From the cell containing the given text, extract its center point as [X, Y] coordinate. 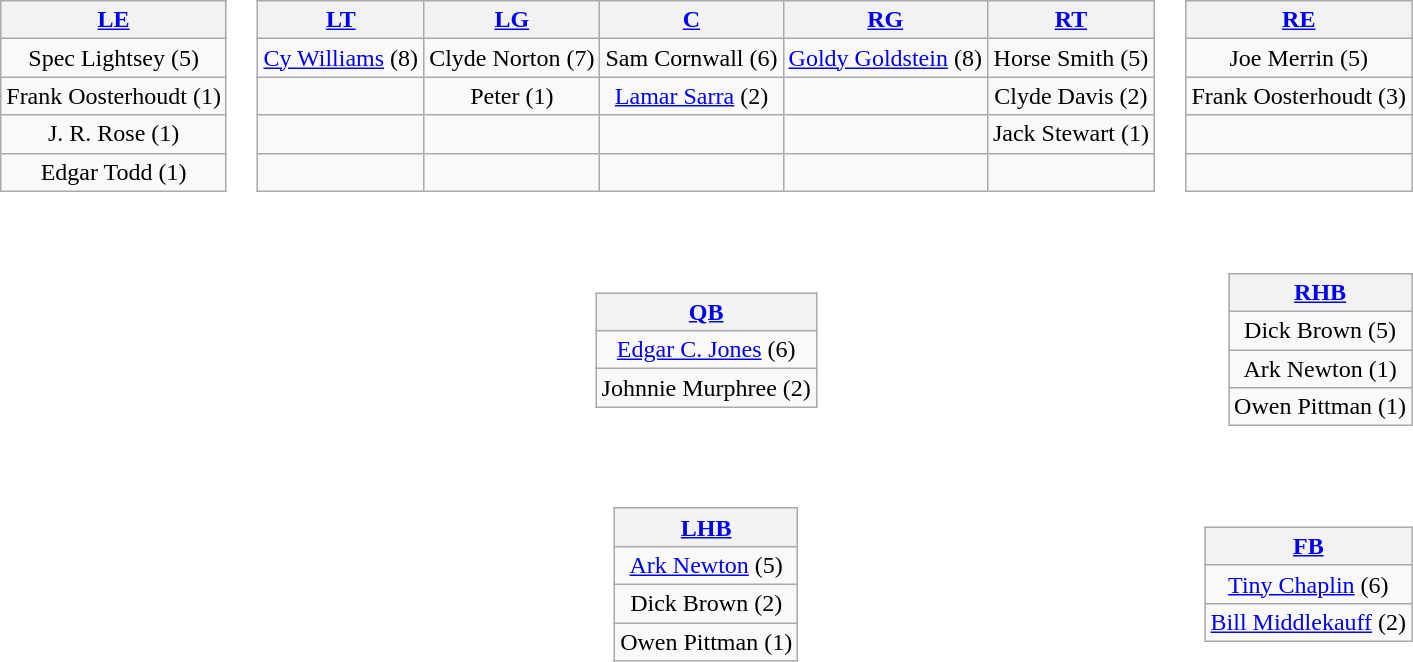
Frank Oosterhoudt (1) [114, 96]
Clyde Norton (7) [512, 58]
QB [706, 312]
Horse Smith (5) [1070, 58]
Spec Lightsey (5) [114, 58]
Jack Stewart (1) [1070, 134]
Dick Brown (2) [706, 603]
RT [1070, 20]
RE [1299, 20]
Clyde Davis (2) [1070, 96]
QB Edgar C. Jones (6) Johnnie Murphree (2) [718, 336]
Joe Merrin (5) [1299, 58]
LG [512, 20]
Tiny Chaplin (6) [1308, 584]
RG [885, 20]
LE [114, 20]
Lamar Sarra (2) [692, 96]
Peter (1) [512, 96]
C [692, 20]
LHB [706, 527]
Ark Newton (5) [706, 565]
Dick Brown (5) [1320, 331]
Sam Cornwall (6) [692, 58]
RHB [1320, 293]
Goldy Goldstein (8) [885, 58]
Bill Middlekauff (2) [1308, 622]
Frank Oosterhoudt (3) [1299, 96]
Johnnie Murphree (2) [706, 388]
Edgar Todd (1) [114, 172]
Ark Newton (1) [1320, 369]
Edgar C. Jones (6) [706, 350]
LT [341, 20]
FB [1308, 546]
J. R. Rose (1) [114, 134]
Cy Williams (8) [341, 58]
